Provide the (x, y) coordinate of the cell's center where the given text is located.  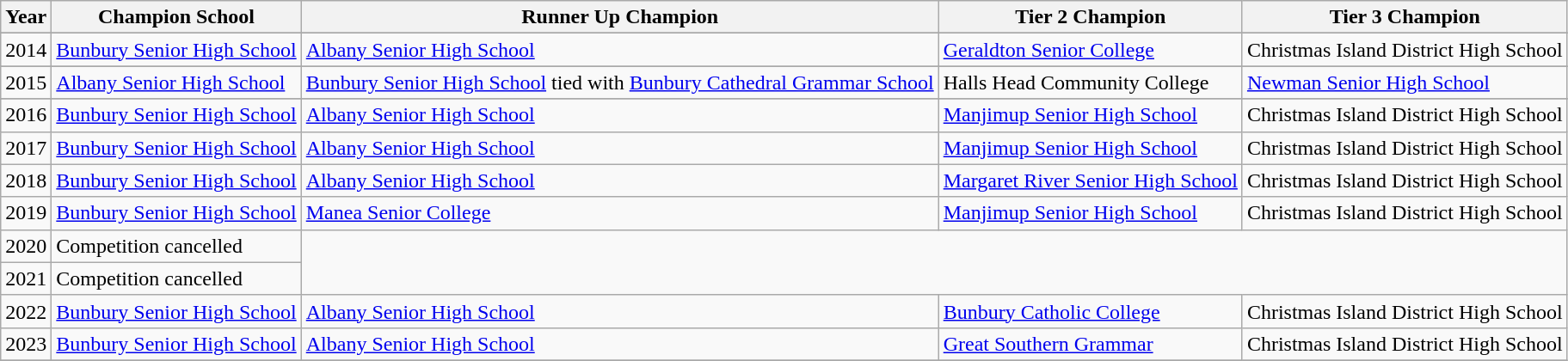
Manea Senior College (619, 213)
Bunbury Senior High School tied with Bunbury Cathedral Grammar School (619, 83)
2023 (26, 344)
2016 (26, 115)
Bunbury Catholic College (1091, 311)
2015 (26, 83)
Tier 3 Champion (1405, 17)
2020 (26, 246)
Geraldton Senior College (1091, 50)
2019 (26, 213)
Tier 2 Champion (1091, 17)
Halls Head Community College (1091, 83)
Margaret River Senior High School (1091, 180)
2021 (26, 278)
Great Southern Grammar (1091, 344)
Champion School (176, 17)
2017 (26, 148)
2022 (26, 311)
2018 (26, 180)
Runner Up Champion (619, 17)
Year (26, 17)
Newman Senior High School (1405, 83)
2014 (26, 50)
